Detect which cell encompasses the target text, then output its [X, Y] center coordinate. 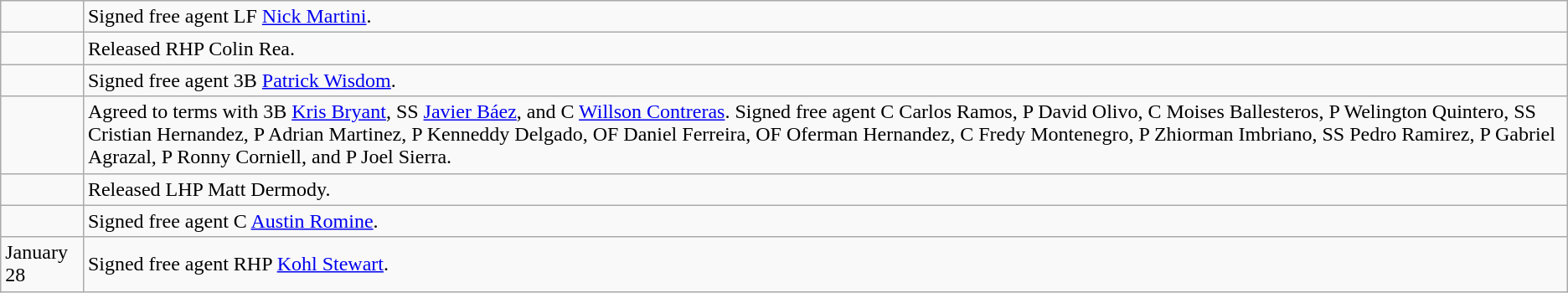
Signed free agent RHP Kohl Stewart. [825, 265]
Released LHP Matt Dermody. [825, 189]
Signed free agent LF Nick Martini. [825, 17]
Released RHP Colin Rea. [825, 49]
Signed free agent 3B Patrick Wisdom. [825, 80]
January 28 [42, 265]
Signed free agent C Austin Romine. [825, 221]
